For the text-containing cell, return its midpoint in (X, Y) coordinate format. 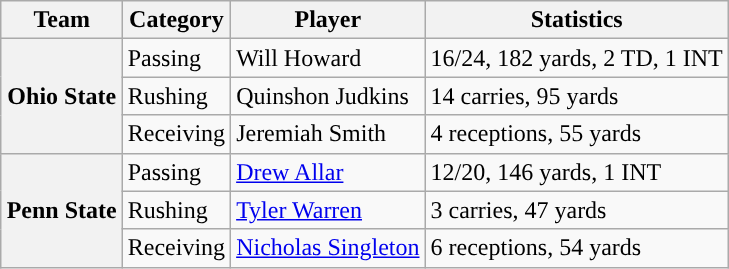
Nicholas Singleton (328, 248)
Category (176, 20)
16/24, 182 yards, 2 TD, 1 INT (576, 58)
Tyler Warren (328, 210)
12/20, 146 yards, 1 INT (576, 172)
6 receptions, 54 yards (576, 248)
Statistics (576, 20)
3 carries, 47 yards (576, 210)
4 receptions, 55 yards (576, 134)
Penn State (62, 210)
14 carries, 95 yards (576, 96)
Player (328, 20)
Team (62, 20)
Ohio State (62, 96)
Will Howard (328, 58)
Quinshon Judkins (328, 96)
Drew Allar (328, 172)
Jeremiah Smith (328, 134)
